Identify which cell holds the provided text, then report its [x, y] central coordinate. 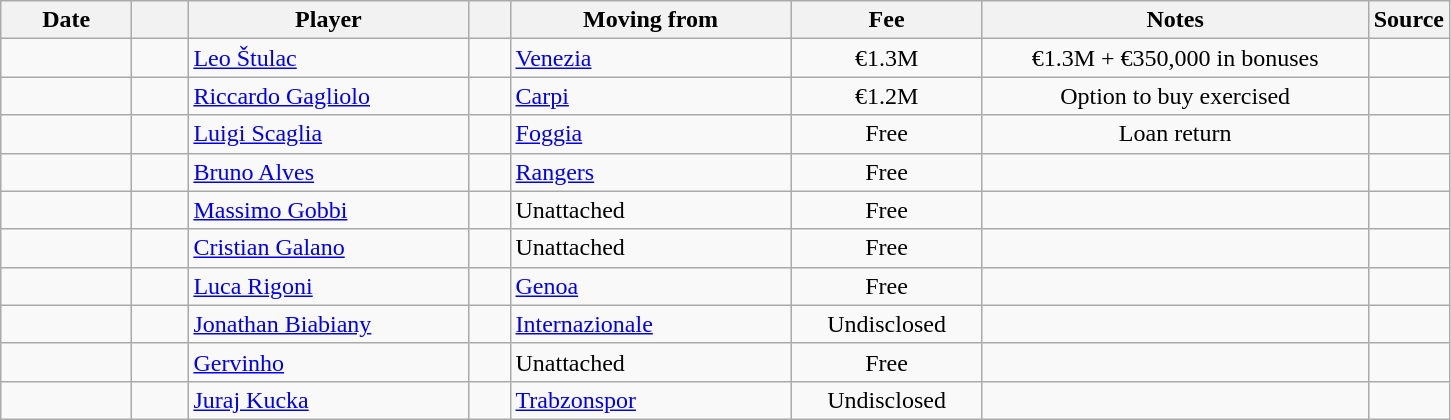
Source [1408, 20]
Massimo Gobbi [328, 210]
Gervinho [328, 362]
Date [66, 20]
€1.3M + €350,000 in bonuses [1175, 58]
Carpi [650, 96]
Player [328, 20]
Juraj Kucka [328, 400]
Jonathan Biabiany [328, 324]
Loan return [1175, 134]
Fee [886, 20]
Rangers [650, 172]
Trabzonspor [650, 400]
Luigi Scaglia [328, 134]
Riccardo Gagliolo [328, 96]
Venezia [650, 58]
Leo Štulac [328, 58]
Moving from [650, 20]
€1.3M [886, 58]
Bruno Alves [328, 172]
Cristian Galano [328, 248]
€1.2M [886, 96]
Genoa [650, 286]
Luca Rigoni [328, 286]
Internazionale [650, 324]
Foggia [650, 134]
Option to buy exercised [1175, 96]
Notes [1175, 20]
